Scan for the cell matching the given text and deliver its (x, y) coordinate at center. 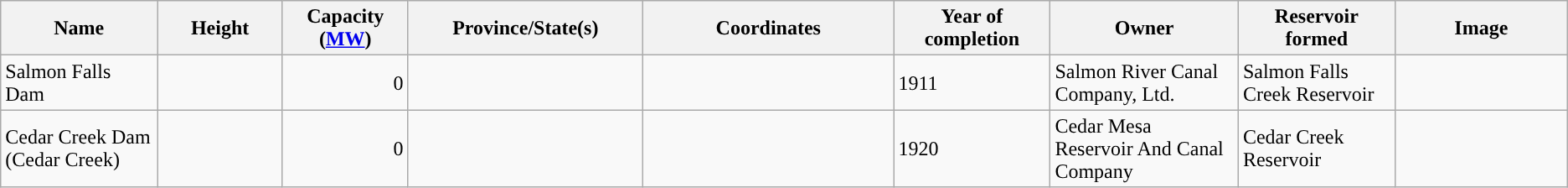
Name (79, 29)
Cedar Creek Dam (Cedar Creek) (79, 149)
Province/State(s) (526, 29)
Salmon Falls Creek Reservoir (1317, 82)
Salmon Falls Dam (79, 82)
Image (1481, 29)
Height (220, 29)
Owner (1144, 29)
Salmon River Canal Company, Ltd. (1144, 82)
Reservoir formed (1317, 29)
Coordinates (769, 29)
Cedar Mesa Reservoir And Canal Company (1144, 149)
1911 (972, 82)
Capacity (MW) (345, 29)
Cedar Creek Reservoir (1317, 149)
1920 (972, 149)
Year of completion (972, 29)
